Output the (x, y) coordinate of the center of the cell containing the given text.  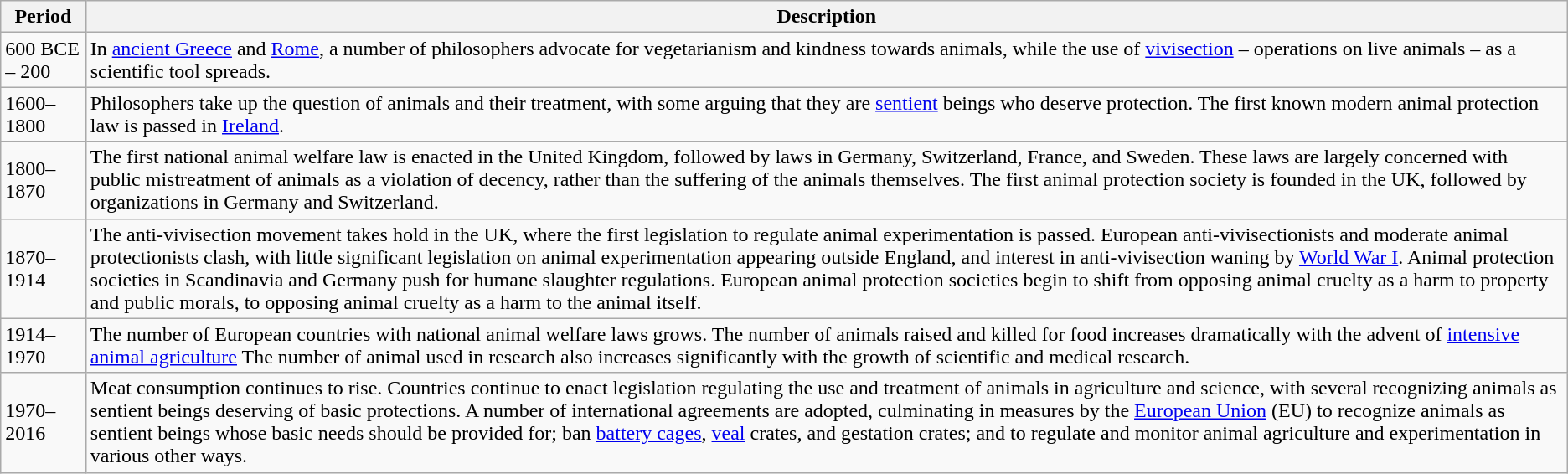
600 BCE – 200 (44, 60)
1914–1970 (44, 345)
Period (44, 17)
Description (826, 17)
1800–1870 (44, 180)
1970–2016 (44, 422)
1870–1914 (44, 268)
1600–1800 (44, 114)
